Provide the (X, Y) coordinate of the cell's center where the given text is located.  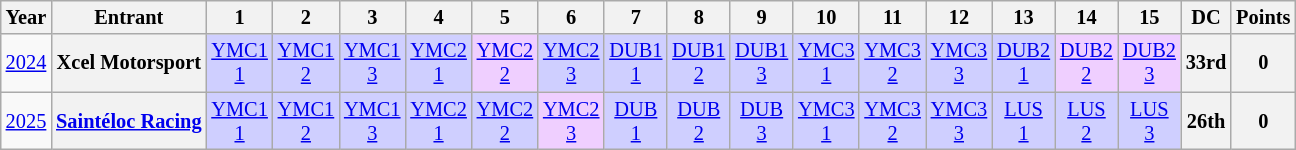
8 (698, 17)
6 (571, 17)
5 (505, 17)
7 (636, 17)
DUB2 (698, 121)
Entrant (128, 17)
DUB22 (1086, 63)
12 (959, 17)
11 (892, 17)
DUB21 (1024, 63)
DC (1206, 17)
DUB3 (762, 121)
26th (1206, 121)
Points (1263, 17)
13 (1024, 17)
2 (306, 17)
LUS1 (1024, 121)
LUS2 (1086, 121)
33rd (1206, 63)
Year (26, 17)
3 (372, 17)
2025 (26, 121)
4 (438, 17)
Xcel Motorsport (128, 63)
LUS3 (1150, 121)
2024 (26, 63)
DUB1 (636, 121)
14 (1086, 17)
DUB12 (698, 63)
DUB13 (762, 63)
DUB11 (636, 63)
Saintéloc Racing (128, 121)
15 (1150, 17)
10 (826, 17)
9 (762, 17)
1 (239, 17)
DUB23 (1150, 63)
